Locate the cell with the specified text and output its [X, Y] center coordinate. 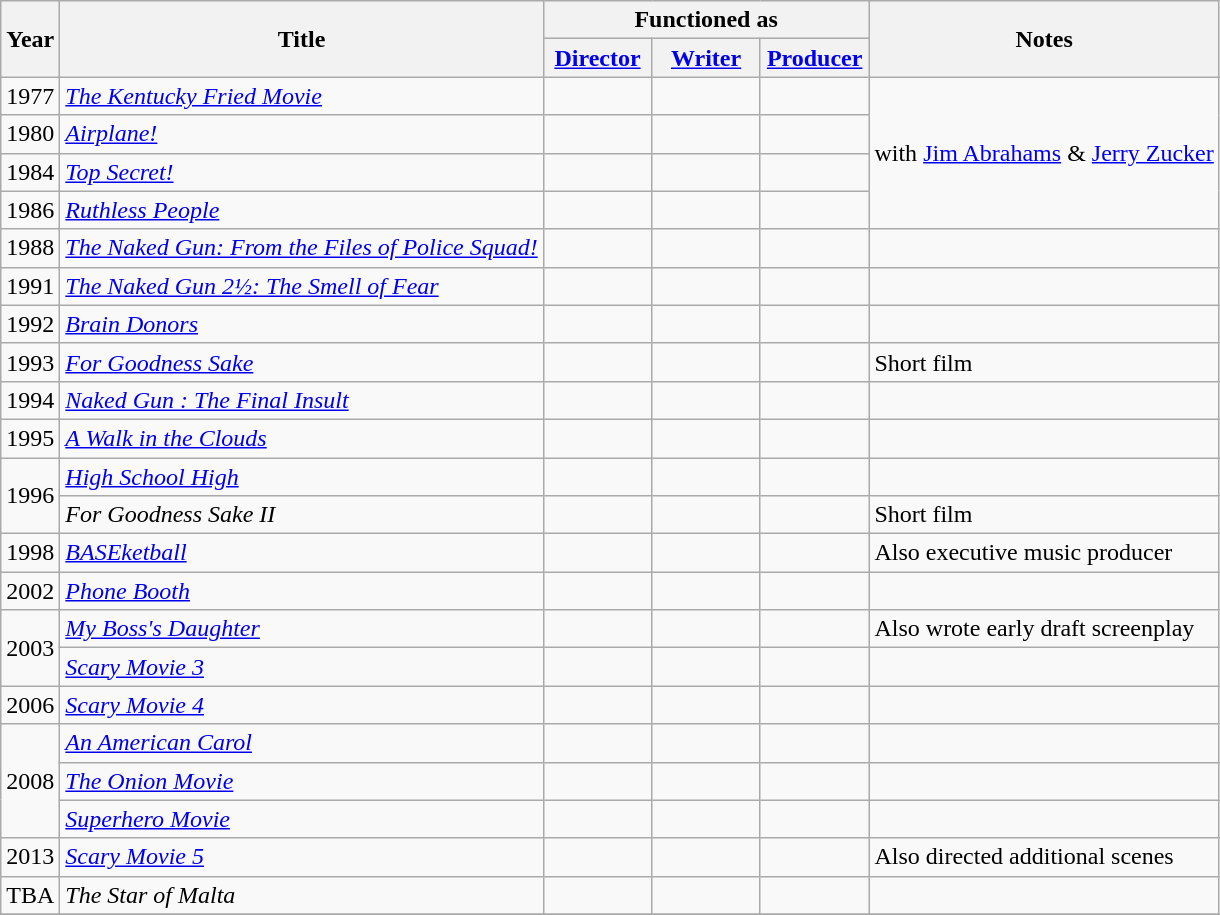
1988 [30, 248]
Airplane! [302, 134]
1992 [30, 324]
1977 [30, 96]
2006 [30, 705]
The Naked Gun 2½: The Smell of Fear [302, 286]
Ruthless People [302, 210]
For Goodness Sake [302, 362]
Also executive music producer [1044, 553]
Scary Movie 5 [302, 857]
Brain Donors [302, 324]
1996 [30, 496]
2002 [30, 591]
A Walk in the Clouds [302, 438]
Title [302, 39]
Top Secret! [302, 172]
Scary Movie 4 [302, 705]
Functioned as [706, 20]
1991 [30, 286]
Phone Booth [302, 591]
1993 [30, 362]
1984 [30, 172]
The Naked Gun: From the Files of Police Squad! [302, 248]
Naked Gun : The Final Insult [302, 400]
1980 [30, 134]
The Kentucky Fried Movie [302, 96]
Also wrote early draft screenplay [1044, 629]
Notes [1044, 39]
For Goodness Sake II [302, 515]
My Boss's Daughter [302, 629]
1994 [30, 400]
An American Carol [302, 743]
TBA [30, 895]
Scary Movie 3 [302, 667]
Producer [814, 58]
Year [30, 39]
1986 [30, 210]
with Jim Abrahams & Jerry Zucker [1044, 153]
2013 [30, 857]
High School High [302, 477]
The Onion Movie [302, 781]
2003 [30, 648]
Also directed additional scenes [1044, 857]
1998 [30, 553]
The Star of Malta [302, 895]
Director [598, 58]
1995 [30, 438]
Superhero Movie [302, 819]
2008 [30, 781]
BASEketball [302, 553]
Writer [706, 58]
